Provide the (X, Y) coordinate of the cell's center where the given text is located.  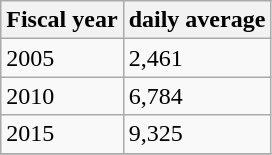
daily average (197, 20)
2,461 (197, 58)
9,325 (197, 134)
6,784 (197, 96)
2005 (62, 58)
Fiscal year (62, 20)
2015 (62, 134)
2010 (62, 96)
